Capture the cell that displays the provided text and extract its [X, Y] central coordinate. 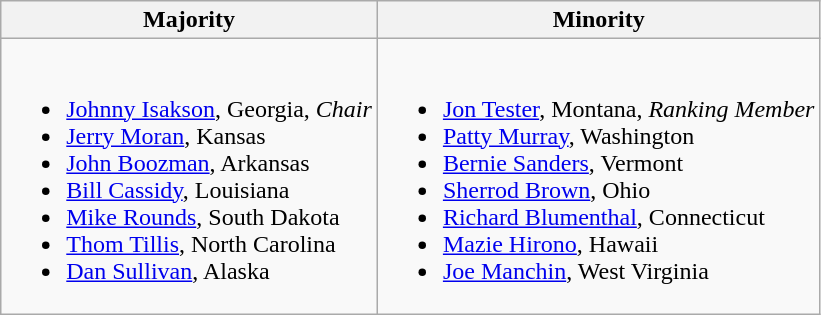
Minority [598, 20]
Majority [190, 20]
